Locate the cell with the specified text and output its [x, y] center coordinate. 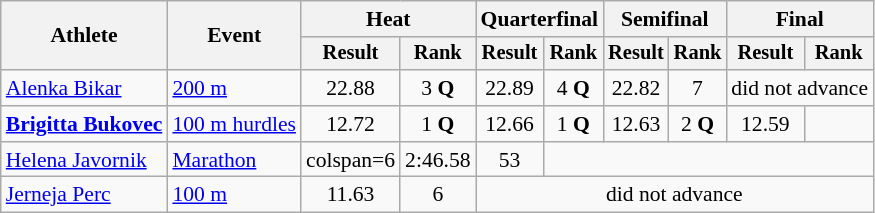
Athlete [84, 36]
100 m [234, 195]
colspan=6 [350, 160]
Brigitta Bukovec [84, 124]
12.66 [510, 124]
Event [234, 36]
Semifinal [664, 19]
22.88 [350, 88]
Final [800, 19]
7 [698, 88]
22.89 [510, 88]
6 [438, 195]
11.63 [350, 195]
2:46.58 [438, 160]
Marathon [234, 160]
12.59 [765, 124]
4 Q [573, 88]
22.82 [636, 88]
200 m [234, 88]
Heat [388, 19]
3 Q [438, 88]
2 Q [698, 124]
Jerneja Perc [84, 195]
12.72 [350, 124]
53 [510, 160]
Helena Javornik [84, 160]
12.63 [636, 124]
100 m hurdles [234, 124]
Quarterfinal [540, 19]
Alenka Bikar [84, 88]
